Find where the given text appears and provide that cell's center as (x, y) coordinate. 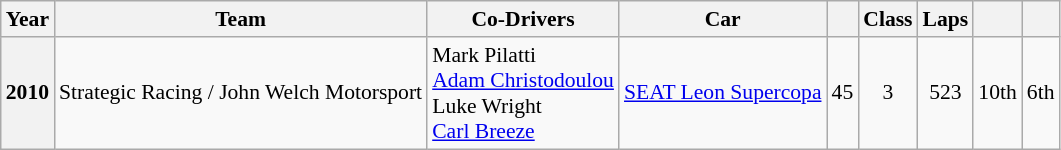
6th (1041, 93)
2010 (28, 93)
Car (723, 19)
Co-Drivers (523, 19)
Class (888, 19)
SEAT Leon Supercopa (723, 93)
3 (888, 93)
10th (998, 93)
523 (946, 93)
45 (843, 93)
Team (240, 19)
Laps (946, 19)
Mark Pilatti Adam Christodoulou Luke Wright Carl Breeze (523, 93)
Year (28, 19)
Strategic Racing / John Welch Motorsport (240, 93)
